Find where the given text appears and provide that cell's center as (X, Y) coordinate. 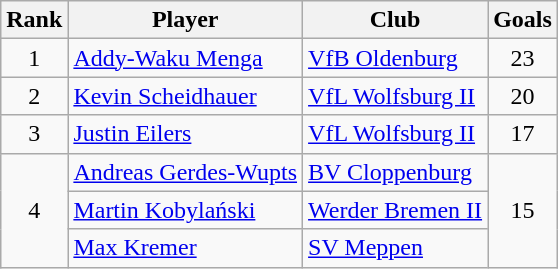
Goals (523, 20)
Rank (34, 20)
20 (523, 96)
SV Meppen (396, 248)
Max Kremer (186, 248)
BV Cloppenburg (396, 172)
Justin Eilers (186, 134)
VfB Oldenburg (396, 58)
Addy-Waku Menga (186, 58)
Martin Kobylański (186, 210)
2 (34, 96)
Kevin Scheidhauer (186, 96)
Werder Bremen II (396, 210)
Player (186, 20)
Andreas Gerdes-Wupts (186, 172)
1 (34, 58)
3 (34, 134)
4 (34, 210)
15 (523, 210)
23 (523, 58)
Club (396, 20)
17 (523, 134)
